Detect which cell encompasses the target text, then output its [X, Y] center coordinate. 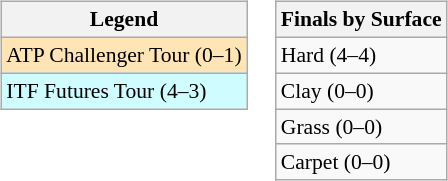
Hard (4–4) [362, 55]
Grass (0–0) [362, 127]
ATP Challenger Tour (0–1) [124, 55]
Legend [124, 20]
ITF Futures Tour (4–3) [124, 91]
Clay (0–0) [362, 91]
Finals by Surface [362, 20]
Carpet (0–0) [362, 162]
